Scan for the cell matching the given text and deliver its [X, Y] coordinate at center. 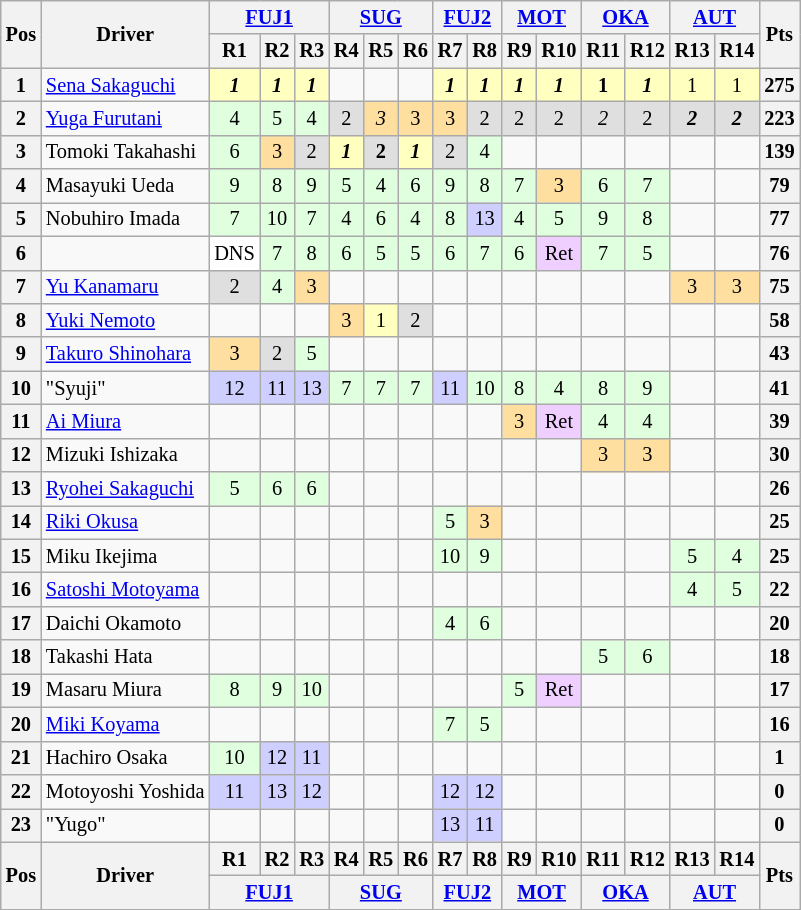
14 [21, 522]
23 [21, 825]
Nobuhiro Imada [125, 219]
39 [779, 421]
75 [779, 287]
79 [779, 186]
Daichi Okamoto [125, 623]
Hachiro Osaka [125, 758]
Mizuki Ishizaka [125, 455]
19 [21, 690]
41 [779, 388]
275 [779, 85]
Satoshi Motoyama [125, 589]
"Yugo" [125, 825]
15 [21, 556]
58 [779, 320]
Miki Koyama [125, 724]
Ai Miura [125, 421]
Ryohei Sakaguchi [125, 489]
Miku Ikejima [125, 556]
43 [779, 354]
26 [779, 489]
223 [779, 118]
Tomoki Takahashi [125, 152]
Motoyoshi Yoshida [125, 791]
"Syuji" [125, 388]
139 [779, 152]
30 [779, 455]
Riki Okusa [125, 522]
Masayuki Ueda [125, 186]
76 [779, 253]
Sena Sakaguchi [125, 85]
Yuki Nemoto [125, 320]
DNS [234, 253]
Masaru Miura [125, 690]
Takashi Hata [125, 657]
77 [779, 219]
Takuro Shinohara [125, 354]
Yu Kanamaru [125, 287]
Yuga Furutani [125, 118]
21 [21, 758]
